Scan for the cell matching the given text and deliver its [X, Y] coordinate at center. 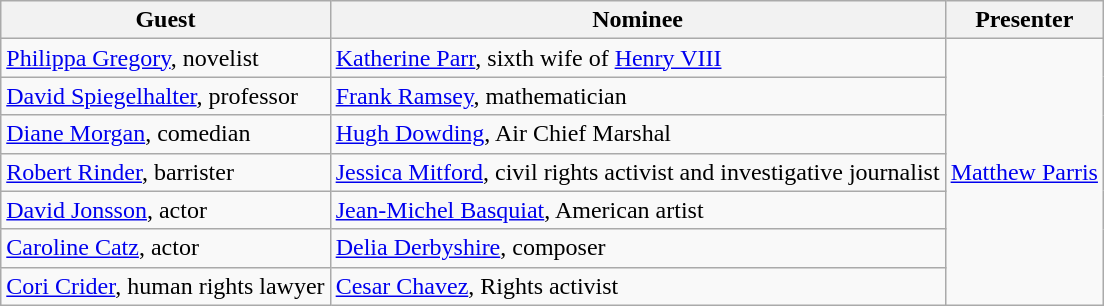
David Jonsson, actor [166, 210]
Robert Rinder, barrister [166, 172]
Nominee [638, 20]
Frank Ramsey, mathematician [638, 96]
Philippa Gregory, novelist [166, 58]
David Spiegelhalter, professor [166, 96]
Guest [166, 20]
Jean-Michel Basquiat, American artist [638, 210]
Katherine Parr, sixth wife of Henry VIII [638, 58]
Presenter [1024, 20]
Diane Morgan, comedian [166, 134]
Matthew Parris [1024, 172]
Cesar Chavez, Rights activist [638, 286]
Caroline Catz, actor [166, 248]
Cori Crider, human rights lawyer [166, 286]
Jessica Mitford, civil rights activist and investigative journalist [638, 172]
Hugh Dowding, Air Chief Marshal [638, 134]
Delia Derbyshire, composer [638, 248]
